Find where the given text appears and provide that cell's center as (x, y) coordinate. 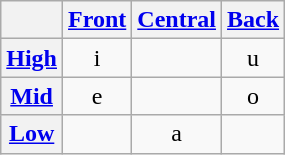
Front (98, 20)
e (98, 96)
i (98, 58)
Central (177, 20)
u (254, 58)
Back (254, 20)
High (32, 58)
Mid (32, 96)
Low (32, 134)
a (177, 134)
o (254, 96)
